Output the [x, y] coordinate of the center of the cell containing the given text.  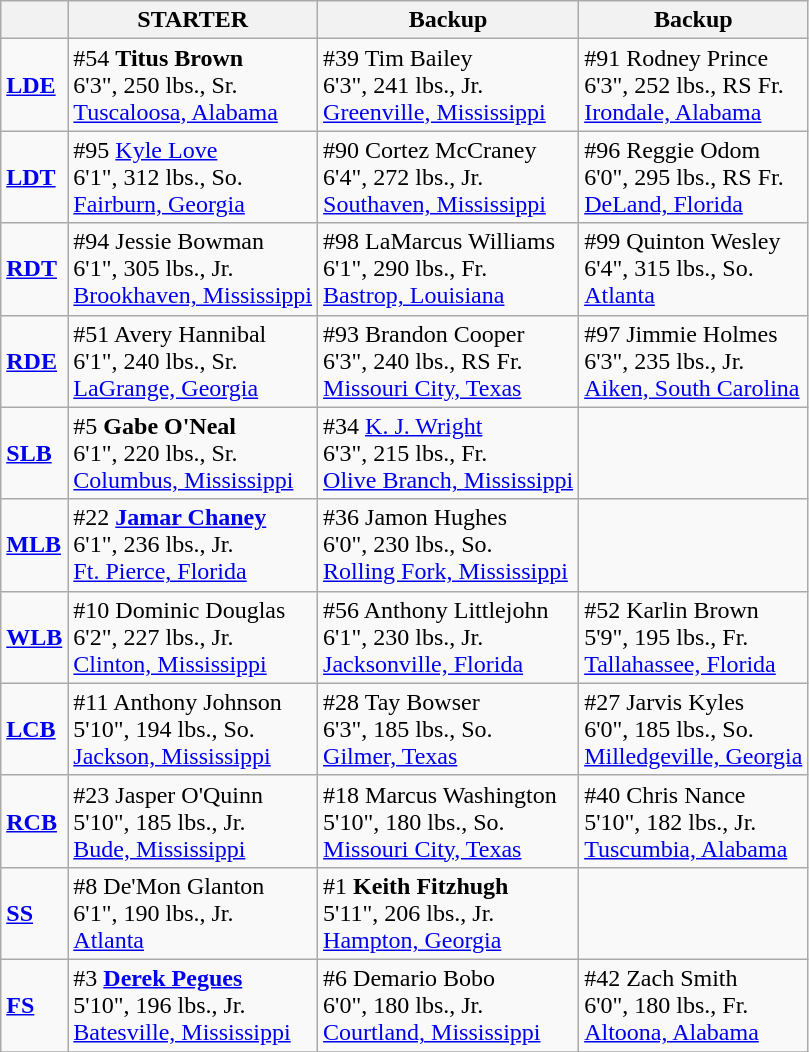
#39 Tim Bailey6'3", 241 lbs., Jr.Greenville, Mississippi [448, 85]
MLB [34, 545]
#34 K. J. Wright6'3", 215 lbs., Fr.Olive Branch, Mississippi [448, 453]
#56 Anthony Littlejohn6'1", 230 lbs., Jr.Jacksonville, Florida [448, 637]
RDT [34, 269]
#6 Demario Bobo6'0", 180 lbs., Jr.Courtland, Mississippi [448, 1005]
#90 Cortez McCraney6'4", 272 lbs., Jr.Southaven, Mississippi [448, 177]
#10 Dominic Douglas6'2", 227 lbs., Jr.Clinton, Mississippi [193, 637]
#94 Jessie Bowman6'1", 305 lbs., Jr.Brookhaven, Mississippi [193, 269]
#98 LaMarcus Williams6'1", 290 lbs., Fr.Bastrop, Louisiana [448, 269]
#51 Avery Hannibal6'1", 240 lbs., Sr.LaGrange, Georgia [193, 361]
#18 Marcus Washington5'10", 180 lbs., So.Missouri City, Texas [448, 821]
#3 Derek Pegues5'10", 196 lbs., Jr.Batesville, Mississippi [193, 1005]
#93 Brandon Cooper6'3", 240 lbs., RS Fr.Missouri City, Texas [448, 361]
STARTER [193, 20]
LDT [34, 177]
#52 Karlin Brown5'9", 195 lbs., Fr.Tallahassee, Florida [694, 637]
#27 Jarvis Kyles6'0", 185 lbs., So.Milledgeville, Georgia [694, 729]
#11 Anthony Johnson5'10", 194 lbs., So.Jackson, Mississippi [193, 729]
#54 Titus Brown6'3", 250 lbs., Sr.Tuscaloosa, Alabama [193, 85]
LCB [34, 729]
LDE [34, 85]
#99 Quinton Wesley6'4", 315 lbs., So.Atlanta [694, 269]
#28 Tay Bowser6'3", 185 lbs., So.Gilmer, Texas [448, 729]
#42 Zach Smith6'0", 180 lbs., Fr.Altoona, Alabama [694, 1005]
#1 Keith Fitzhugh5'11", 206 lbs., Jr.Hampton, Georgia [448, 913]
RCB [34, 821]
#8 De'Mon Glanton6'1", 190 lbs., Jr.Atlanta [193, 913]
#5 Gabe O'Neal6'1", 220 lbs., Sr.Columbus, Mississippi [193, 453]
#36 Jamon Hughes6'0", 230 lbs., So.Rolling Fork, Mississippi [448, 545]
#95 Kyle Love6'1", 312 lbs., So.Fairburn, Georgia [193, 177]
#91 Rodney Prince6'3", 252 lbs., RS Fr.Irondale, Alabama [694, 85]
#97 Jimmie Holmes6'3", 235 lbs., Jr.Aiken, South Carolina [694, 361]
#23 Jasper O'Quinn5'10", 185 lbs., Jr.Bude, Mississippi [193, 821]
RDE [34, 361]
#96 Reggie Odom6'0", 295 lbs., RS Fr.DeLand, Florida [694, 177]
WLB [34, 637]
SLB [34, 453]
FS [34, 1005]
#40 Chris Nance5'10", 182 lbs., Jr.Tuscumbia, Alabama [694, 821]
SS [34, 913]
#22 Jamar Chaney6'1", 236 lbs., Jr.Ft. Pierce, Florida [193, 545]
